Extract the (x, y) coordinate from the center of the cell holding the provided text.  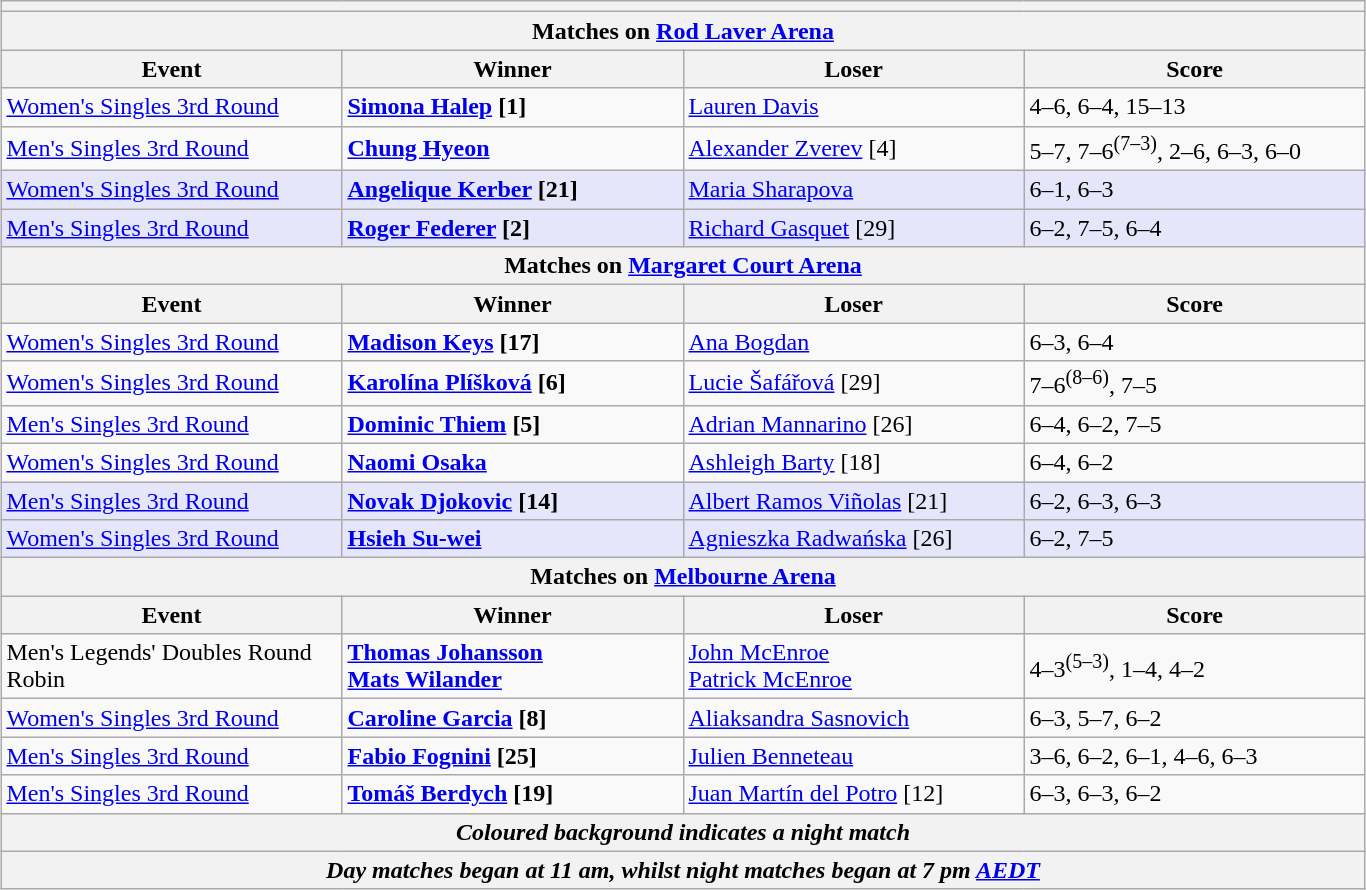
Adrian Mannarino [26] (854, 424)
Aliaksandra Sasnovich (854, 718)
Matches on Rod Laver Arena (683, 31)
6–2, 7–5, 6–4 (1194, 228)
Men's Legends' Doubles Round Robin (172, 666)
Lucie Šafářová [29] (854, 384)
3–6, 6–2, 6–1, 4–6, 6–3 (1194, 756)
Julien Benneteau (854, 756)
6–4, 6–2 (1194, 462)
6–2, 6–3, 6–3 (1194, 501)
5–7, 7–6(7–3), 2–6, 6–3, 6–0 (1194, 148)
Naomi Osaka (512, 462)
6–1, 6–3 (1194, 190)
Simona Halep [1] (512, 107)
Novak Djokovic [14] (512, 501)
Day matches began at 11 am, whilst night matches began at 7 pm AEDT (683, 870)
Madison Keys [17] (512, 342)
6–3, 6–4 (1194, 342)
Ashleigh Barty [18] (854, 462)
Roger Federer [2] (512, 228)
Ana Bogdan (854, 342)
6–3, 5–7, 6–2 (1194, 718)
6–4, 6–2, 7–5 (1194, 424)
Hsieh Su-wei (512, 539)
Juan Martín del Potro [12] (854, 794)
6–3, 6–3, 6–2 (1194, 794)
Chung Hyeon (512, 148)
Fabio Fognini [25] (512, 756)
Karolína Plíšková [6] (512, 384)
Agnieszka Radwańska [26] (854, 539)
Dominic Thiem [5] (512, 424)
Thomas Johansson Mats Wilander (512, 666)
7–6(8–6), 7–5 (1194, 384)
Matches on Melbourne Arena (683, 577)
Tomáš Berdych [19] (512, 794)
Richard Gasquet [29] (854, 228)
Maria Sharapova (854, 190)
Alexander Zverev [4] (854, 148)
Lauren Davis (854, 107)
6–2, 7–5 (1194, 539)
Caroline Garcia [8] (512, 718)
Angelique Kerber [21] (512, 190)
Albert Ramos Viñolas [21] (854, 501)
4–6, 6–4, 15–13 (1194, 107)
4–3(5–3), 1–4, 4–2 (1194, 666)
Matches on Margaret Court Arena (683, 266)
John McEnroe Patrick McEnroe (854, 666)
Coloured background indicates a night match (683, 832)
